Provide the (X, Y) coordinate of the cell's center where the given text is located.  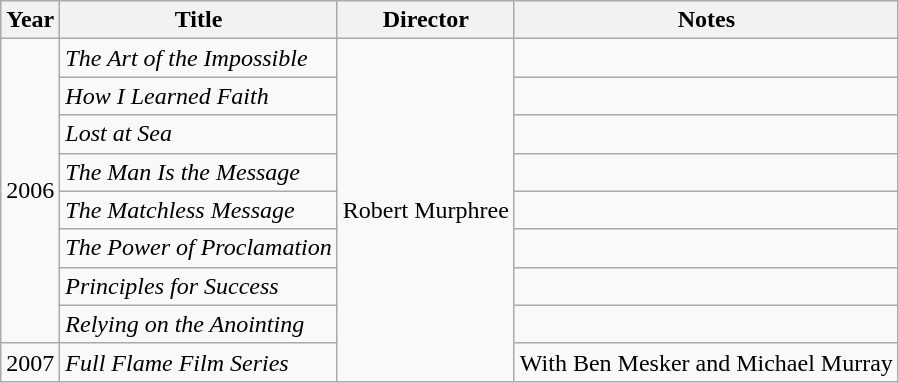
Year (30, 20)
The Man Is the Message (199, 172)
Full Flame Film Series (199, 362)
The Art of the Impossible (199, 58)
The Matchless Message (199, 210)
Title (199, 20)
Notes (706, 20)
2006 (30, 191)
The Power of Proclamation (199, 248)
With Ben Mesker and Michael Murray (706, 362)
Director (426, 20)
Principles for Success (199, 286)
2007 (30, 362)
Robert Murphree (426, 210)
How I Learned Faith (199, 96)
Relying on the Anointing (199, 324)
Lost at Sea (199, 134)
